From the cell containing the given text, extract its center point as [X, Y] coordinate. 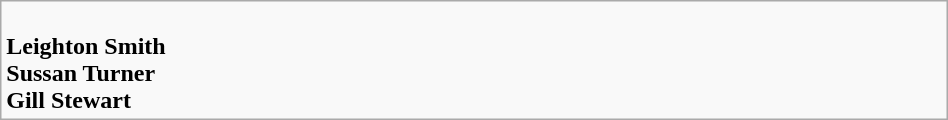
Leighton SmithSussan TurnerGill Stewart [474, 60]
